Extract the (x, y) coordinate from the center of the cell holding the provided text.  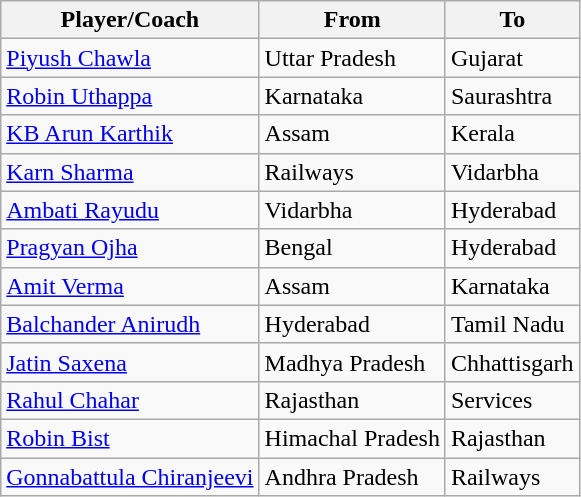
Bengal (352, 248)
KB Arun Karthik (130, 134)
Piyush Chawla (130, 58)
Gujarat (512, 58)
Robin Uthappa (130, 96)
Gonnabattula Chiranjeevi (130, 477)
Rahul Chahar (130, 400)
Ambati Rayudu (130, 210)
Saurashtra (512, 96)
Robin Bist (130, 438)
Andhra Pradesh (352, 477)
Karn Sharma (130, 172)
To (512, 20)
Player/Coach (130, 20)
Balchander Anirudh (130, 324)
Kerala (512, 134)
Tamil Nadu (512, 324)
Amit Verma (130, 286)
Uttar Pradesh (352, 58)
Jatin Saxena (130, 362)
From (352, 20)
Himachal Pradesh (352, 438)
Services (512, 400)
Madhya Pradesh (352, 362)
Pragyan Ojha (130, 248)
Chhattisgarh (512, 362)
